Capture the cell that displays the provided text and extract its [x, y] central coordinate. 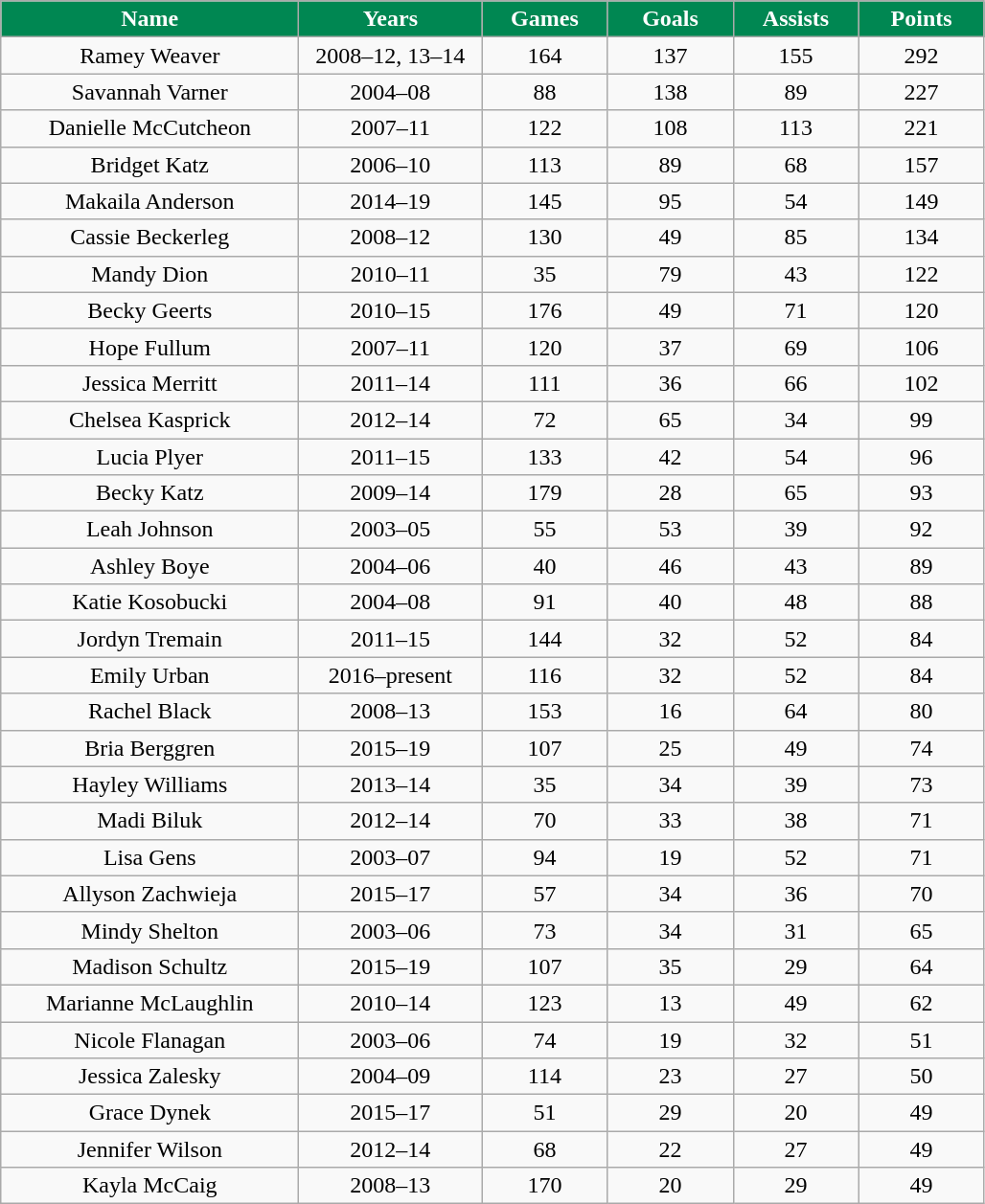
72 [544, 420]
102 [922, 383]
108 [671, 128]
Jordyn Tremain [149, 639]
37 [671, 347]
134 [922, 238]
Madi Biluk [149, 821]
Lisa Gens [149, 857]
Games [544, 19]
164 [544, 56]
170 [544, 1186]
Lucia Plyer [149, 457]
2010–15 [391, 310]
292 [922, 56]
Goals [671, 19]
46 [671, 566]
157 [922, 165]
Bria Berggren [149, 748]
2009–14 [391, 493]
23 [671, 1077]
Danielle McCutcheon [149, 128]
144 [544, 639]
31 [795, 930]
Savannah Varner [149, 92]
53 [671, 530]
Mandy Dion [149, 274]
Ashley Boye [149, 566]
Hayley Williams [149, 784]
Grace Dynek [149, 1113]
Madison Schultz [149, 966]
2003–07 [391, 857]
138 [671, 92]
2014–19 [391, 201]
2004–09 [391, 1077]
Becky Katz [149, 493]
13 [671, 1003]
79 [671, 274]
2010–14 [391, 1003]
57 [544, 894]
Kayla McCaig [149, 1186]
99 [922, 420]
116 [544, 675]
Mindy Shelton [149, 930]
Katie Kosobucki [149, 602]
2004–06 [391, 566]
2013–14 [391, 784]
133 [544, 457]
Nicole Flanagan [149, 1039]
Allyson Zachwieja [149, 894]
114 [544, 1077]
2006–10 [391, 165]
130 [544, 238]
91 [544, 602]
62 [922, 1003]
2010–11 [391, 274]
22 [671, 1149]
94 [544, 857]
Cassie Beckerleg [149, 238]
69 [795, 347]
137 [671, 56]
66 [795, 383]
106 [922, 347]
25 [671, 748]
Makaila Anderson [149, 201]
96 [922, 457]
93 [922, 493]
33 [671, 821]
2008–12, 13–14 [391, 56]
Name [149, 19]
Chelsea Kasprick [149, 420]
179 [544, 493]
50 [922, 1077]
48 [795, 602]
80 [922, 712]
42 [671, 457]
Rachel Black [149, 712]
Becky Geerts [149, 310]
2011–14 [391, 383]
55 [544, 530]
Hope Fullum [149, 347]
Leah Johnson [149, 530]
145 [544, 201]
155 [795, 56]
16 [671, 712]
Points [922, 19]
176 [544, 310]
Jennifer Wilson [149, 1149]
Marianne McLaughlin [149, 1003]
2003–05 [391, 530]
123 [544, 1003]
Bridget Katz [149, 165]
Emily Urban [149, 675]
221 [922, 128]
85 [795, 238]
Jessica Zalesky [149, 1077]
38 [795, 821]
28 [671, 493]
153 [544, 712]
227 [922, 92]
2008–12 [391, 238]
Ramey Weaver [149, 56]
149 [922, 201]
Years [391, 19]
95 [671, 201]
2016–present [391, 675]
92 [922, 530]
111 [544, 383]
Assists [795, 19]
Jessica Merritt [149, 383]
